Return the [x, y] coordinate for the center point of the cell that contains the specified text.  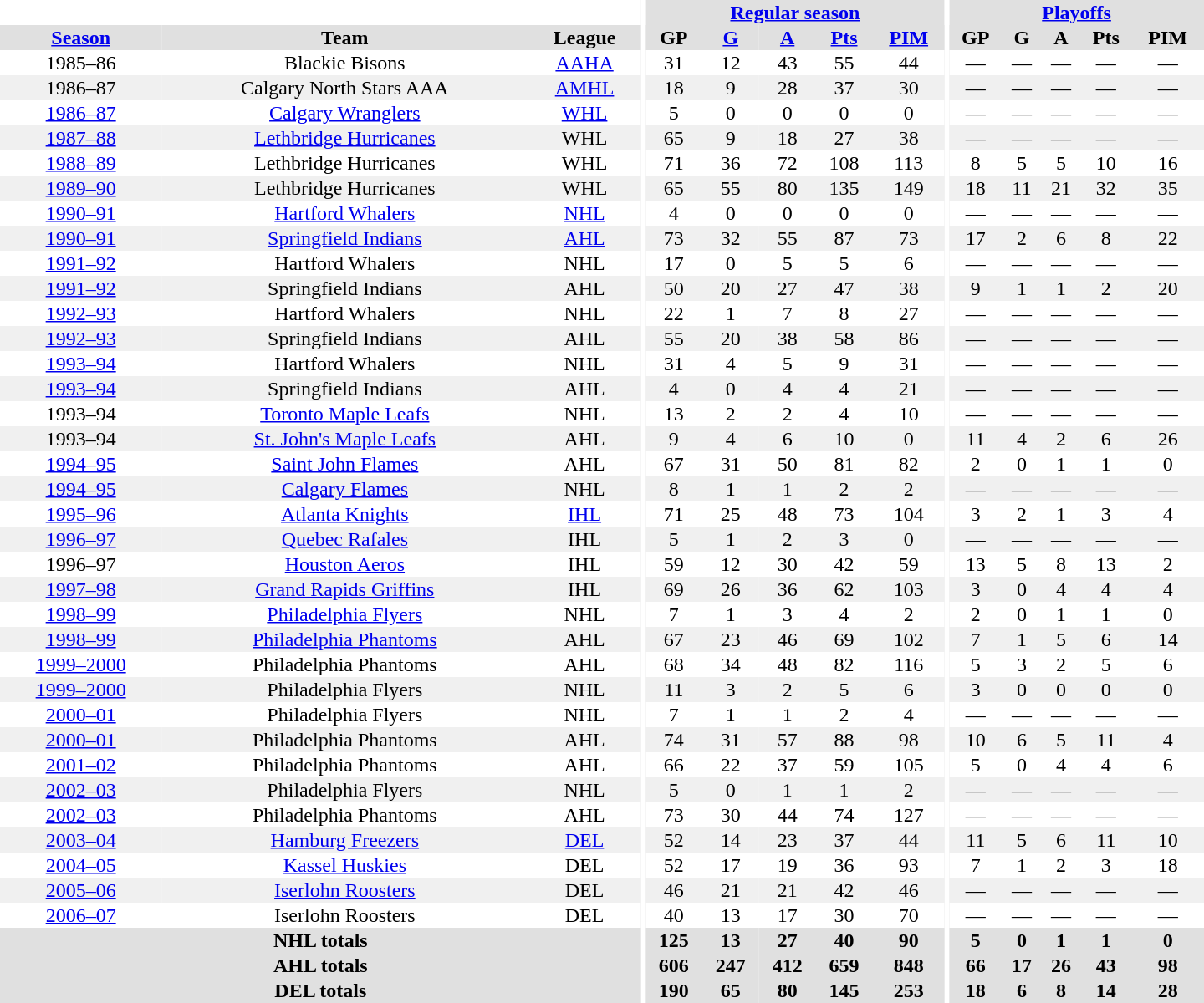
93 [908, 865]
149 [908, 188]
412 [788, 965]
2006–07 [80, 915]
AMHL [584, 88]
848 [908, 965]
Calgary Flames [344, 489]
1988–89 [80, 163]
103 [908, 589]
19 [788, 865]
253 [908, 990]
Calgary North Stars AAA [344, 88]
Regular season [795, 13]
1985–86 [80, 63]
57 [788, 740]
League [584, 38]
Team [344, 38]
90 [908, 940]
Blackie Bisons [344, 63]
190 [674, 990]
Calgary Wranglers [344, 113]
58 [844, 339]
2004–05 [80, 865]
127 [908, 815]
DEL totals [321, 990]
72 [788, 163]
AAHA [584, 63]
116 [908, 664]
Season [80, 38]
105 [908, 765]
81 [844, 464]
25 [731, 514]
St. John's Maple Leafs [344, 439]
145 [844, 990]
Hamburg Freezers [344, 840]
88 [844, 740]
Quebec Rafales [344, 539]
135 [844, 188]
104 [908, 514]
247 [731, 965]
Houston Aeros [344, 564]
1995–96 [80, 514]
2005–06 [80, 890]
16 [1167, 163]
47 [844, 288]
606 [674, 965]
1989–90 [80, 188]
108 [844, 163]
NHL totals [321, 940]
Saint John Flames [344, 464]
34 [731, 664]
1997–98 [80, 589]
125 [674, 940]
659 [844, 965]
102 [908, 639]
Grand Rapids Griffins [344, 589]
35 [1167, 188]
1987–88 [80, 138]
AHL totals [321, 965]
2001–02 [80, 765]
2003–04 [80, 840]
70 [908, 915]
62 [844, 589]
86 [908, 339]
Atlanta Knights [344, 514]
Playoffs [1077, 13]
87 [844, 238]
113 [908, 163]
Toronto Maple Leafs [344, 414]
Kassel Huskies [344, 865]
68 [674, 664]
